Extract the [x, y] coordinate from the center of the cell holding the provided text.  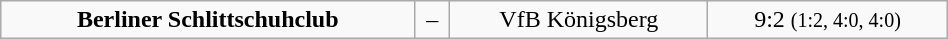
Berliner Schlittschuhclub [208, 20]
9:2 (1:2, 4:0, 4:0) [828, 20]
– [432, 20]
VfB Königsberg [579, 20]
